Capture the cell that displays the provided text and extract its (x, y) central coordinate. 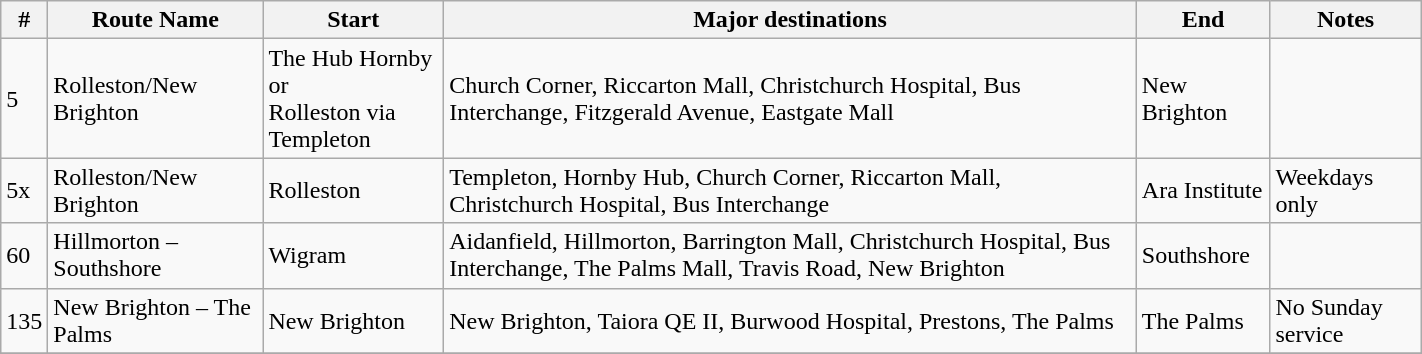
Templeton, Hornby Hub, Church Corner, Riccarton Mall, Christchurch Hospital, Bus Interchange (790, 190)
Rolleston (354, 190)
Notes (1346, 20)
Hillmorton – Southshore (156, 256)
The Hub Hornby orRolleston via Templeton (354, 98)
Major destinations (790, 20)
No Sunday service (1346, 320)
5 (24, 98)
Start (354, 20)
New Brighton, Taiora QE II, Burwood Hospital, Prestons, The Palms (790, 320)
135 (24, 320)
Southshore (1203, 256)
5x (24, 190)
60 (24, 256)
Wigram (354, 256)
End (1203, 20)
Route Name (156, 20)
Aidanfield, Hillmorton, Barrington Mall, Christchurch Hospital, Bus Interchange, The Palms Mall, Travis Road, New Brighton (790, 256)
The Palms (1203, 320)
Church Corner, Riccarton Mall, Christchurch Hospital, Bus Interchange, Fitzgerald Avenue, Eastgate Mall (790, 98)
# (24, 20)
Ara Institute (1203, 190)
Weekdays only (1346, 190)
New Brighton – The Palms (156, 320)
